Scan for the cell matching the given text and deliver its [x, y] coordinate at center. 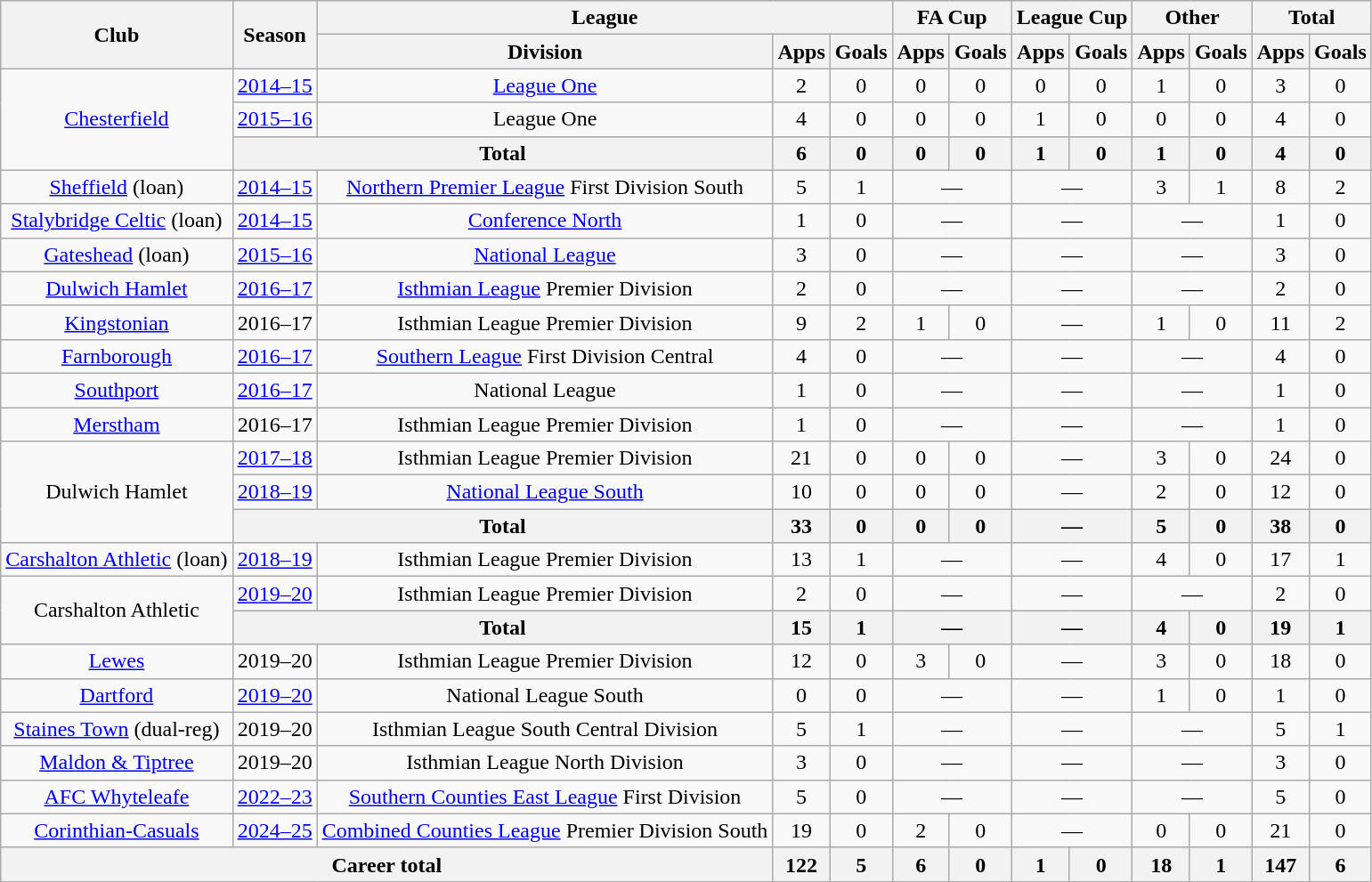
Career total [386, 864]
Carshalton Athletic (loan) [117, 560]
Other [1192, 18]
FA Cup [952, 18]
Carshalton Athletic [117, 611]
Southern League First Division Central [545, 356]
13 [801, 560]
Farnborough [117, 356]
Isthmian League North Division [545, 763]
9 [801, 322]
Club [117, 35]
Lewes [117, 661]
Staines Town (dual-reg) [117, 729]
122 [801, 864]
2024–25 [274, 830]
Sheffield (loan) [117, 187]
Chesterfield [117, 119]
33 [801, 526]
Kingstonian [117, 322]
147 [1280, 864]
Southern Counties East League First Division [545, 797]
League Cup [1072, 18]
10 [801, 492]
17 [1280, 560]
Maldon & Tiptree [117, 763]
8 [1280, 187]
2022–23 [274, 797]
Merstham [117, 425]
League [605, 18]
Corinthian-Casuals [117, 830]
Stalybridge Celtic (loan) [117, 221]
AFC Whyteleafe [117, 797]
24 [1280, 458]
Division [545, 52]
Dartford [117, 695]
2017–18 [274, 458]
11 [1280, 322]
38 [1280, 526]
Gateshead (loan) [117, 255]
Southport [117, 390]
Northern Premier League First Division South [545, 187]
Conference North [545, 221]
Combined Counties League Premier Division South [545, 830]
15 [801, 627]
Isthmian League South Central Division [545, 729]
Season [274, 35]
